Detect which cell encompasses the target text, then output its (X, Y) center coordinate. 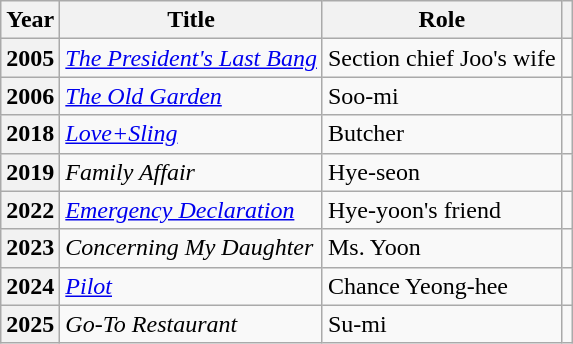
2024 (30, 286)
2019 (30, 172)
The President's Last Bang (192, 58)
Love+Sling (192, 134)
Go-To Restaurant (192, 324)
Ms. Yoon (442, 248)
Family Affair (192, 172)
2005 (30, 58)
Section chief Joo's wife (442, 58)
Title (192, 20)
Hye-seon (442, 172)
2025 (30, 324)
Chance Yeong-hee (442, 286)
2018 (30, 134)
2022 (30, 210)
Role (442, 20)
Concerning My Daughter (192, 248)
Soo-mi (442, 96)
Year (30, 20)
Su-mi (442, 324)
Hye-yoon's friend (442, 210)
The Old Garden (192, 96)
Emergency Declaration (192, 210)
Butcher (442, 134)
Pilot (192, 286)
2023 (30, 248)
2006 (30, 96)
